Determine the [X, Y] coordinate at the center of the cell enclosing the given text.  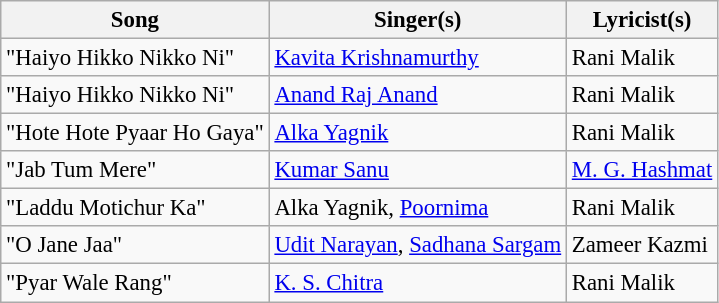
Anand Raj Anand [418, 95]
K. S. Chitra [418, 283]
Alka Yagnik [418, 133]
"Jab Tum Mere" [135, 170]
Kavita Krishnamurthy [418, 58]
"Pyar Wale Rang" [135, 283]
"O Jane Jaa" [135, 245]
"Hote Hote Pyaar Ho Gaya" [135, 133]
M. G. Hashmat [642, 170]
"Laddu Motichur Ka" [135, 208]
Singer(s) [418, 20]
Udit Narayan, Sadhana Sargam [418, 245]
Alka Yagnik, Poornima [418, 208]
Song [135, 20]
Kumar Sanu [418, 170]
Zameer Kazmi [642, 245]
Lyricist(s) [642, 20]
